Extract the [X, Y] coordinate from the center of the cell holding the provided text.  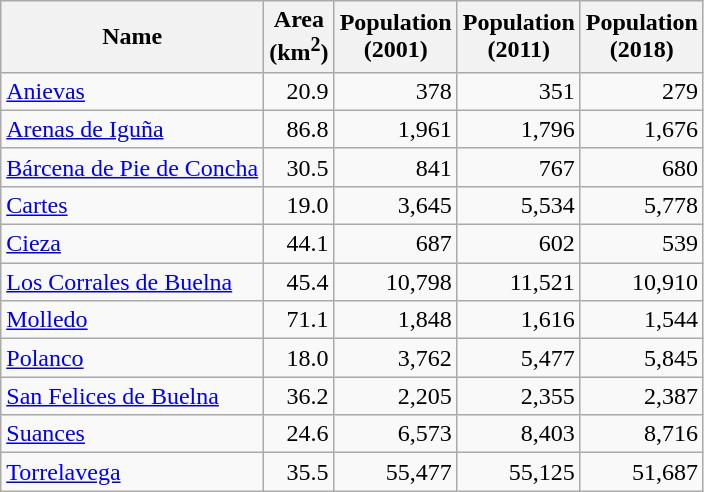
Torrelavega [132, 472]
3,645 [396, 205]
44.1 [299, 244]
24.6 [299, 434]
2,387 [642, 396]
51,687 [642, 472]
3,762 [396, 358]
5,845 [642, 358]
539 [642, 244]
Polanco [132, 358]
Los Corrales de Buelna [132, 282]
2,205 [396, 396]
279 [642, 91]
8,716 [642, 434]
20.9 [299, 91]
1,544 [642, 320]
45.4 [299, 282]
Population(2001) [396, 37]
Bárcena de Pie de Concha [132, 167]
10,910 [642, 282]
680 [642, 167]
2,355 [518, 396]
378 [396, 91]
55,125 [518, 472]
Molledo [132, 320]
35.5 [299, 472]
767 [518, 167]
Name [132, 37]
18.0 [299, 358]
19.0 [299, 205]
687 [396, 244]
1,961 [396, 129]
Suances [132, 434]
Arenas de Iguña [132, 129]
5,534 [518, 205]
86.8 [299, 129]
Anievas [132, 91]
Cartes [132, 205]
San Felices de Buelna [132, 396]
Area(km2) [299, 37]
1,848 [396, 320]
Cieza [132, 244]
351 [518, 91]
36.2 [299, 396]
1,676 [642, 129]
1,796 [518, 129]
1,616 [518, 320]
6,573 [396, 434]
Population(2011) [518, 37]
11,521 [518, 282]
841 [396, 167]
71.1 [299, 320]
8,403 [518, 434]
5,477 [518, 358]
55,477 [396, 472]
5,778 [642, 205]
Population(2018) [642, 37]
10,798 [396, 282]
602 [518, 244]
30.5 [299, 167]
